Capture the cell that displays the provided text and extract its (x, y) central coordinate. 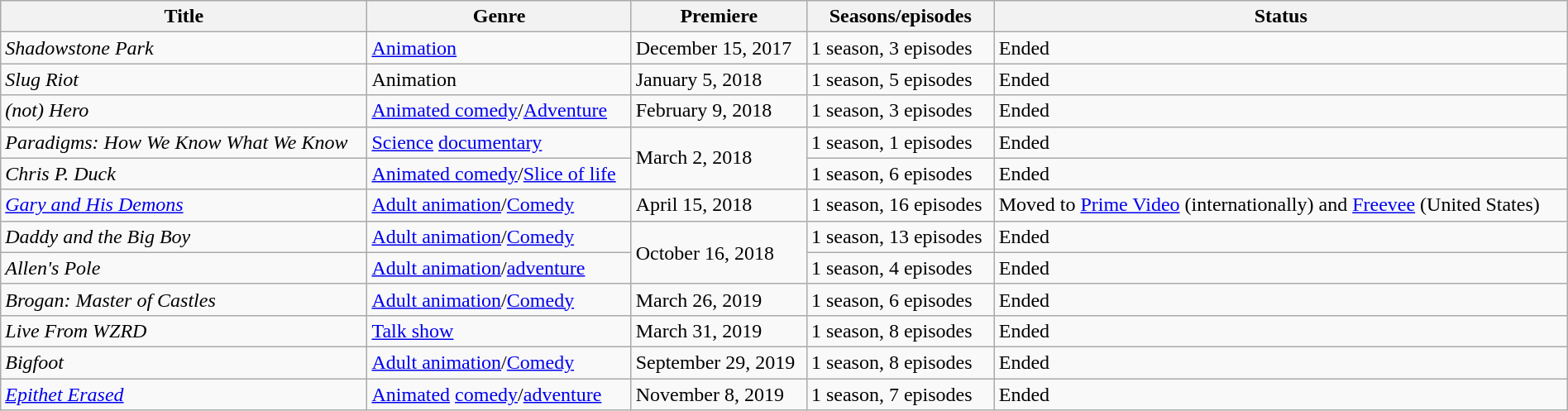
Chris P. Duck (184, 174)
Premiere (719, 17)
Allen's Pole (184, 268)
Animated comedy/adventure (500, 394)
September 29, 2019 (719, 362)
March 31, 2019 (719, 331)
December 15, 2017 (719, 48)
Daddy and the Big Boy (184, 237)
March 26, 2019 (719, 299)
Adult animation/adventure (500, 268)
October 16, 2018 (719, 252)
Brogan: Master of Castles (184, 299)
Live From WZRD (184, 331)
1 season, 1 episodes (900, 142)
Paradigms: How We Know What We Know (184, 142)
Title (184, 17)
Genre (500, 17)
Moved to Prime Video (internationally) and Freevee (United States) (1280, 205)
Talk show (500, 331)
Epithet Erased (184, 394)
February 9, 2018 (719, 111)
Science documentary (500, 142)
Bigfoot (184, 362)
Shadowstone Park (184, 48)
March 2, 2018 (719, 158)
1 season, 16 episodes (900, 205)
1 season, 7 episodes (900, 394)
(not) Hero (184, 111)
1 season, 13 episodes (900, 237)
1 season, 5 episodes (900, 79)
Status (1280, 17)
Gary and His Demons (184, 205)
Seasons/episodes (900, 17)
Slug Riot (184, 79)
1 season, 4 episodes (900, 268)
Animated comedy/Slice of life (500, 174)
November 8, 2019 (719, 394)
Animated comedy/Adventure (500, 111)
January 5, 2018 (719, 79)
April 15, 2018 (719, 205)
